Pinpoint the cell where the given text exists, returning its [x, y] midpoint coordinate. 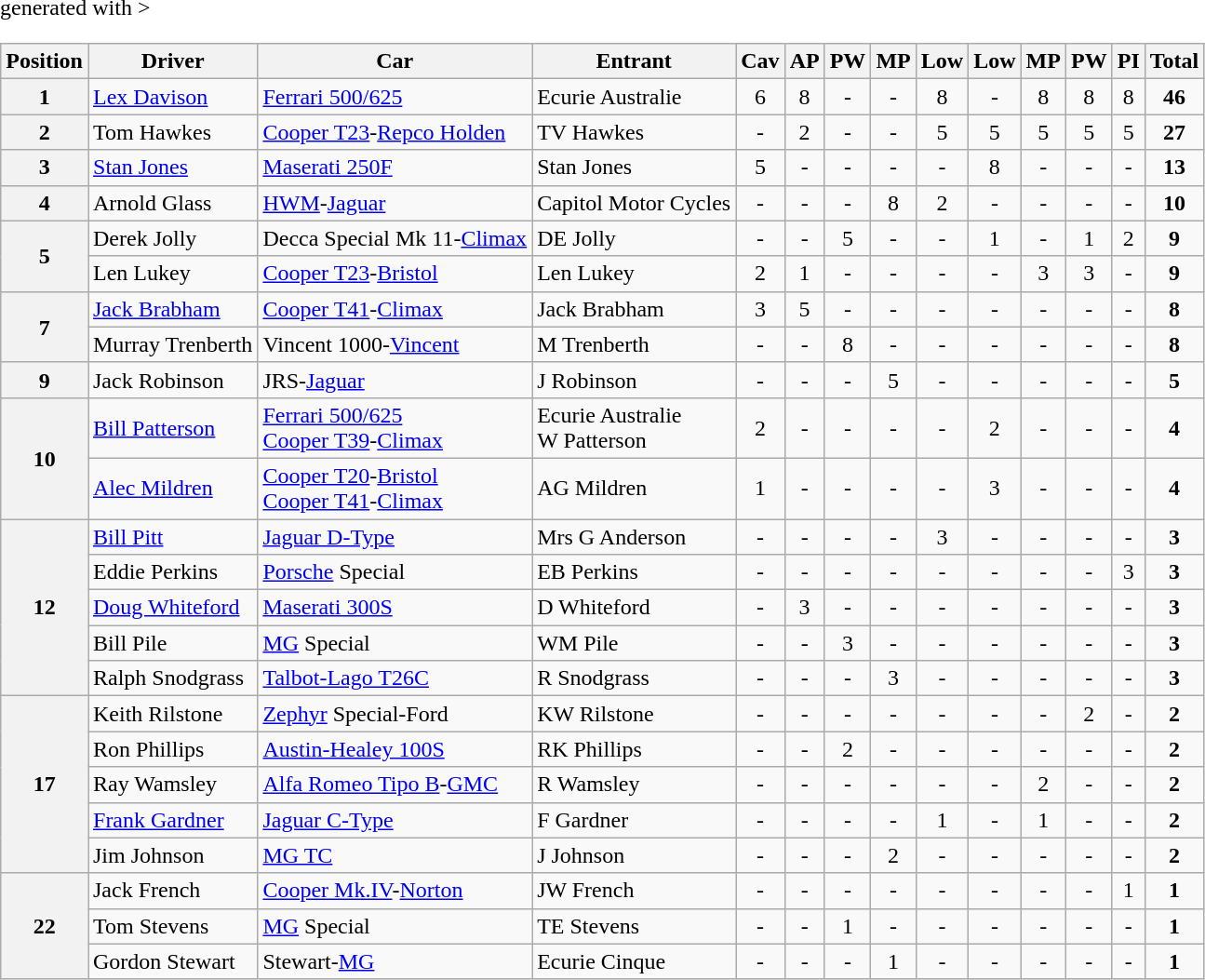
Jaguar D-Type [395, 537]
Maserati 300S [395, 608]
Cav [760, 61]
Talbot-Lago T26C [395, 678]
Eddie Perkins [172, 572]
M Trenberth [635, 344]
Cooper T41-Climax [395, 309]
Ecurie Australie [635, 97]
Jim Johnson [172, 855]
Capitol Motor Cycles [635, 203]
Alec Mildren [172, 488]
Tom Stevens [172, 926]
KW Rilstone [635, 714]
AG Mildren [635, 488]
6 [760, 97]
Cooper Mk.IV-Norton [395, 891]
Murray Trenberth [172, 344]
Bill Patterson [172, 428]
Mrs G Anderson [635, 537]
Maserati 250F [395, 168]
Total [1174, 61]
46 [1174, 97]
JRS-Jaguar [395, 380]
13 [1174, 168]
EB Perkins [635, 572]
Car [395, 61]
Austin-Healey 100S [395, 749]
7 [45, 327]
PI [1128, 61]
Doug Whiteford [172, 608]
Entrant [635, 61]
22 [45, 926]
Jaguar C-Type [395, 820]
J Robinson [635, 380]
F Gardner [635, 820]
Ralph Snodgrass [172, 678]
Ecurie Australie W Patterson [635, 428]
Lex Davison [172, 97]
Arnold Glass [172, 203]
Bill Pitt [172, 537]
Porsche Special [395, 572]
Ray Wamsley [172, 785]
Alfa Romeo Tipo B-GMC [395, 785]
TV Hawkes [635, 132]
Derek Jolly [172, 238]
JW French [635, 891]
Decca Special Mk 11-Climax [395, 238]
DE Jolly [635, 238]
TE Stevens [635, 926]
MG TC [395, 855]
Bill Pile [172, 643]
Cooper T20-Bristol Cooper T41-Climax [395, 488]
Frank Gardner [172, 820]
Ferrari 500/625 Cooper T39-Climax [395, 428]
D Whiteford [635, 608]
R Wamsley [635, 785]
Position [45, 61]
Gordon Stewart [172, 961]
Driver [172, 61]
Jack French [172, 891]
Cooper T23-Bristol [395, 274]
HWM-Jaguar [395, 203]
Vincent 1000-Vincent [395, 344]
J Johnson [635, 855]
RK Phillips [635, 749]
AP [804, 61]
Stewart-MG [395, 961]
27 [1174, 132]
Tom Hawkes [172, 132]
Zephyr Special-Ford [395, 714]
12 [45, 608]
Cooper T23-Repco Holden [395, 132]
Keith Rilstone [172, 714]
Ron Phillips [172, 749]
Jack Robinson [172, 380]
Ecurie Cinque [635, 961]
Ferrari 500/625 [395, 97]
WM Pile [635, 643]
17 [45, 785]
R Snodgrass [635, 678]
